Search for the cell housing the specified text and yield its [X, Y] center coordinate. 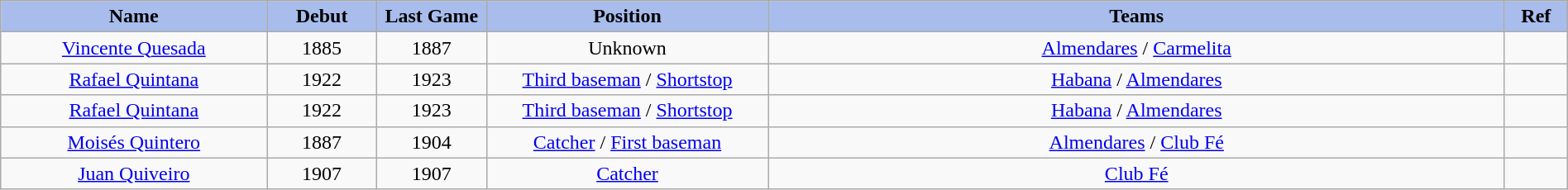
Club Fé [1136, 173]
Almendares / Club Fé [1136, 142]
Almendares / Carmelita [1136, 48]
Unknown [627, 48]
Vincente Quesada [134, 48]
Position [627, 17]
Ref [1536, 17]
Moisés Quintero [134, 142]
Last Game [432, 17]
1904 [432, 142]
Juan Quiveiro [134, 173]
Name [134, 17]
1885 [323, 48]
Teams [1136, 17]
Catcher / First baseman [627, 142]
Catcher [627, 173]
Debut [323, 17]
